Extract the (x, y) coordinate from the center of the cell holding the provided text.  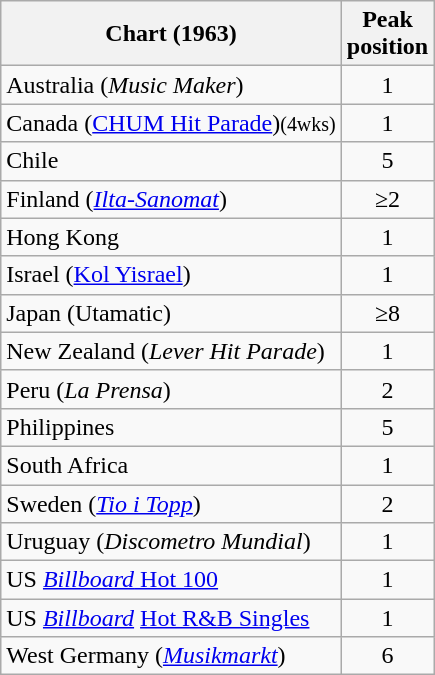
Chart (1963) (172, 34)
West Germany (Musikmarkt) (172, 656)
Peakposition (387, 34)
6 (387, 656)
South Africa (172, 465)
US Billboard Hot 100 (172, 580)
Canada (CHUM Hit Parade)(4wks) (172, 123)
Chile (172, 161)
US Billboard Hot R&B Singles (172, 618)
Japan (Utamatic) (172, 313)
New Zealand (Lever Hit Parade) (172, 351)
Philippines (172, 427)
Sweden (Tio i Topp) (172, 503)
Peru (La Prensa) (172, 389)
≥8 (387, 313)
Uruguay (Discometro Mundial) (172, 542)
Finland (Ilta-Sanomat) (172, 199)
Hong Kong (172, 237)
≥2 (387, 199)
Australia (Music Maker) (172, 85)
Israel (Kol Yisrael) (172, 275)
